Determine the [X, Y] coordinate at the center of the cell enclosing the given text.  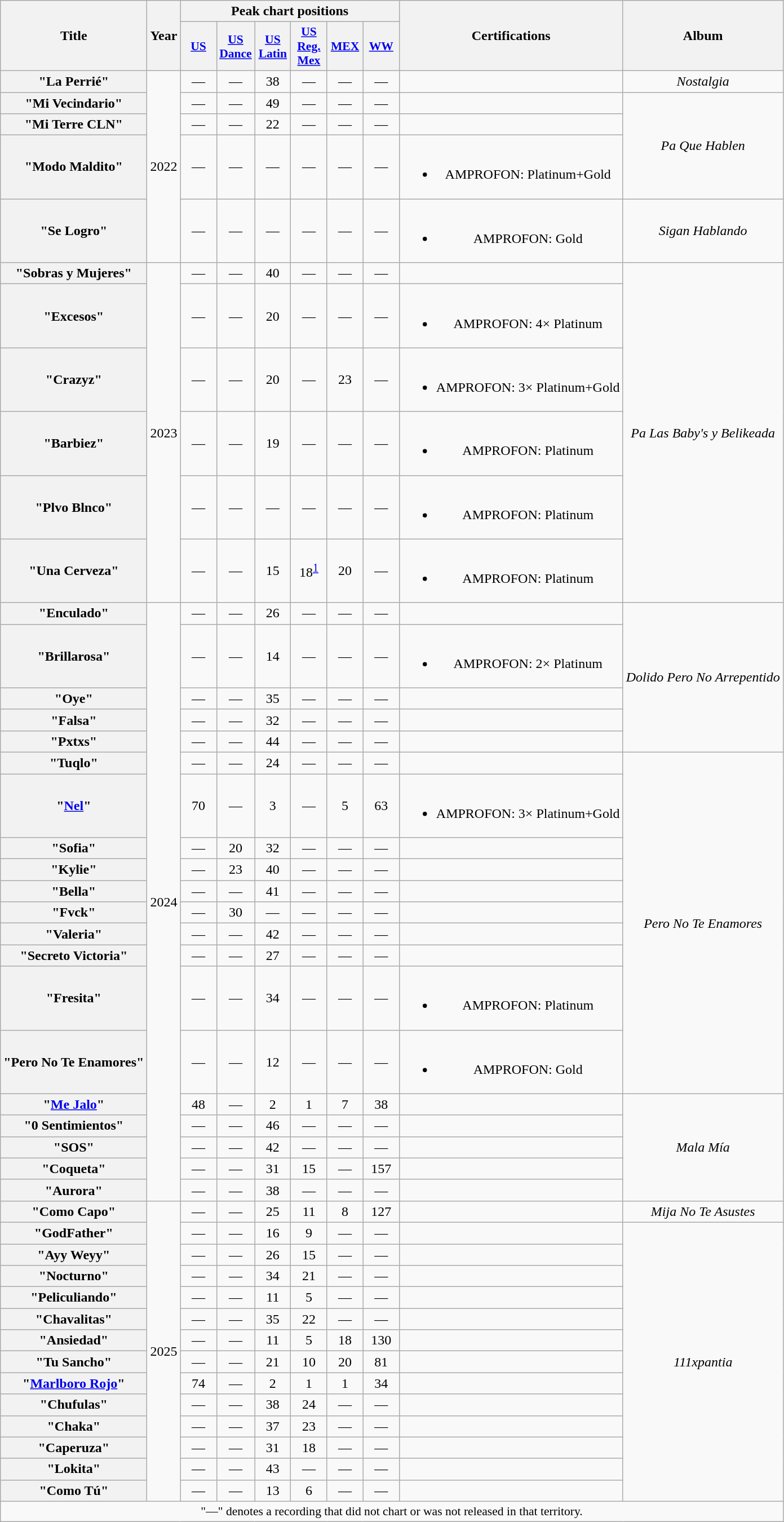
41 [273, 891]
9 [309, 1233]
MEX [345, 46]
"Crazyz" [74, 380]
48 [198, 1104]
"Pero No Te Enamores" [74, 1062]
USDance [236, 46]
"Oye" [74, 698]
"0 Sentimientos" [74, 1126]
"Se Logro" [74, 231]
2024 [163, 902]
44 [273, 741]
"Aurora" [74, 1190]
"Nel" [74, 805]
70 [198, 805]
"Excesos" [74, 316]
"GodFather" [74, 1233]
111xpantia [703, 1362]
Title [74, 36]
"Chaka" [74, 1426]
"Coqueta" [74, 1169]
"Como Capo" [74, 1211]
8 [345, 1211]
"Fvck" [74, 913]
"—" denotes a recording that did not chart or was not released in that territory. [392, 1511]
14 [273, 656]
16 [273, 1233]
"Valeria" [74, 934]
"Mi Terre CLN" [74, 125]
"Sobras y Mujeres" [74, 273]
"Chufulas" [74, 1405]
13 [273, 1490]
Year [163, 36]
"Pxtxs" [74, 741]
Pa Que Hablen [703, 145]
Mala Mía [703, 1147]
"SOS" [74, 1147]
"Nocturno" [74, 1276]
3 [273, 805]
USReg.Mex [309, 46]
30 [236, 913]
63 [381, 805]
10 [309, 1362]
157 [381, 1169]
"Lokita" [74, 1469]
"Falsa" [74, 720]
181 [309, 570]
127 [381, 1211]
74 [198, 1383]
Pa Las Baby's y Belikeada [703, 433]
12 [273, 1062]
AMPROFON: Platinum+Gold [511, 167]
"Bella" [74, 891]
2023 [163, 433]
2022 [163, 166]
81 [381, 1362]
49 [273, 103]
"Secreto Victoria" [74, 955]
7 [345, 1104]
"Mi Vecindario" [74, 103]
"Modo Maldito" [74, 167]
AMPROFON: 2× Platinum [511, 656]
USLatin [273, 46]
WW [381, 46]
AMPROFON: 4× Platinum [511, 316]
Album [703, 36]
Mija No Te Asustes [703, 1211]
"Tu Sancho" [74, 1362]
"Plvo Blnco" [74, 507]
46 [273, 1126]
"Marlboro Rojo" [74, 1383]
37 [273, 1426]
"Tuqlo" [74, 763]
"Ayy Weyy" [74, 1254]
"Como Tú" [74, 1490]
"Enculado" [74, 613]
Pero No Te Enamores [703, 923]
"La Perrié" [74, 81]
"Caperuza" [74, 1448]
"Brillarosa" [74, 656]
"Una Cerveza" [74, 570]
"Ansiedad" [74, 1340]
"Fresita" [74, 998]
"Chavalitas" [74, 1319]
Peak chart positions [290, 11]
25 [273, 1211]
Nostalgia [703, 81]
6 [309, 1490]
43 [273, 1469]
"Barbiez" [74, 443]
Dolido Pero No Arrepentido [703, 678]
Certifications [511, 36]
Sigan Hablando [703, 231]
27 [273, 955]
"Sofia" [74, 848]
2025 [163, 1351]
130 [381, 1340]
"Peliculiando" [74, 1298]
"Kylie" [74, 870]
US [198, 46]
"Me Jalo" [74, 1104]
19 [273, 443]
